Search for the cell housing the specified text and yield its (x, y) center coordinate. 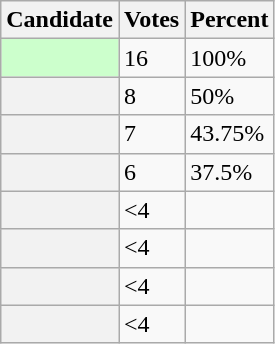
Candidate (60, 20)
Votes (151, 20)
8 (151, 96)
6 (151, 172)
50% (230, 96)
Percent (230, 20)
37.5% (230, 172)
7 (151, 134)
16 (151, 58)
43.75% (230, 134)
100% (230, 58)
